Find where the given text appears and provide that cell's center as [x, y] coordinate. 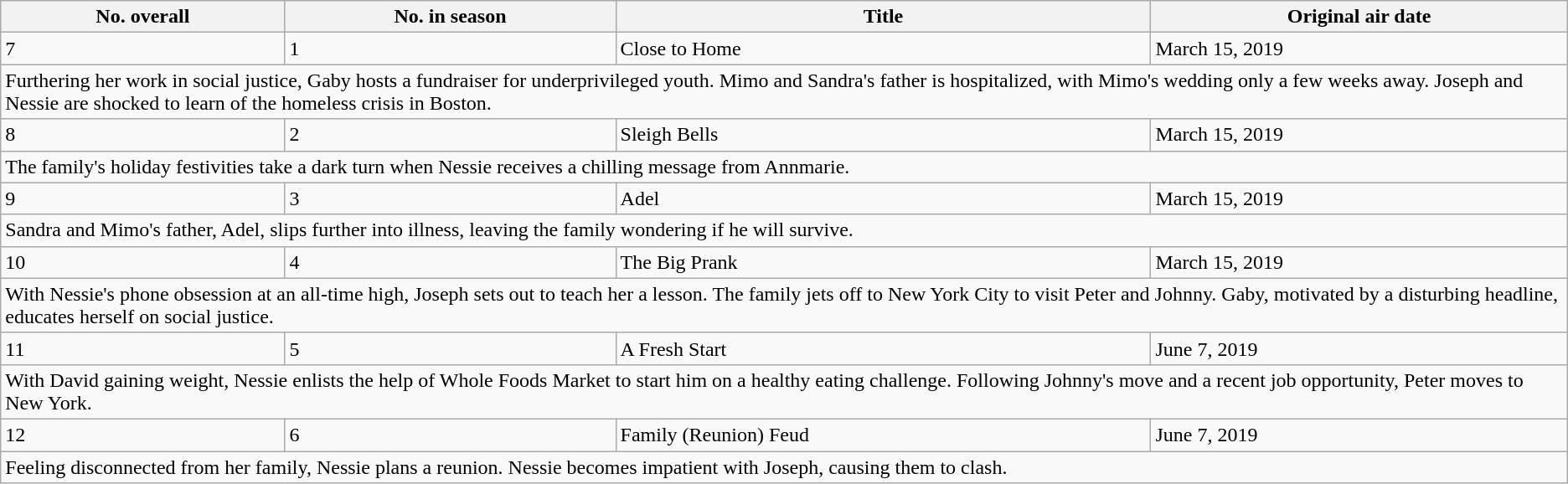
Sandra and Mimo's father, Adel, slips further into illness, leaving the family wondering if he will survive. [784, 230]
Title [883, 17]
Family (Reunion) Feud [883, 435]
10 [142, 262]
4 [451, 262]
12 [142, 435]
Original air date [1359, 17]
3 [451, 198]
Close to Home [883, 49]
8 [142, 135]
1 [451, 49]
2 [451, 135]
Adel [883, 198]
The Big Prank [883, 262]
5 [451, 348]
Feeling disconnected from her family, Nessie plans a reunion. Nessie becomes impatient with Joseph, causing them to clash. [784, 466]
9 [142, 198]
6 [451, 435]
No. overall [142, 17]
A Fresh Start [883, 348]
7 [142, 49]
Sleigh Bells [883, 135]
No. in season [451, 17]
The family's holiday festivities take a dark turn when Nessie receives a chilling message from Annmarie. [784, 167]
11 [142, 348]
